Identify which cell holds the provided text, then report its (x, y) central coordinate. 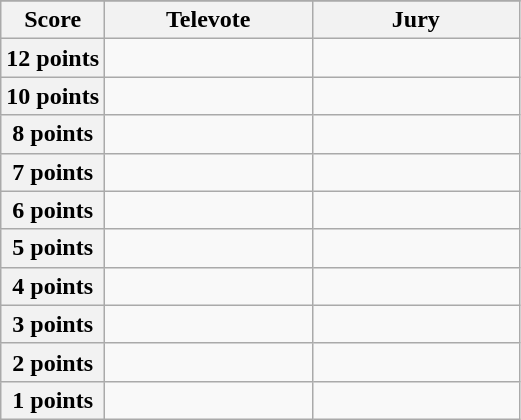
8 points (53, 134)
Score (53, 20)
7 points (53, 172)
6 points (53, 210)
1 points (53, 400)
3 points (53, 324)
Televote (209, 20)
4 points (53, 286)
12 points (53, 58)
5 points (53, 248)
10 points (53, 96)
Jury (416, 20)
2 points (53, 362)
